Scan for the cell matching the given text and deliver its [x, y] coordinate at center. 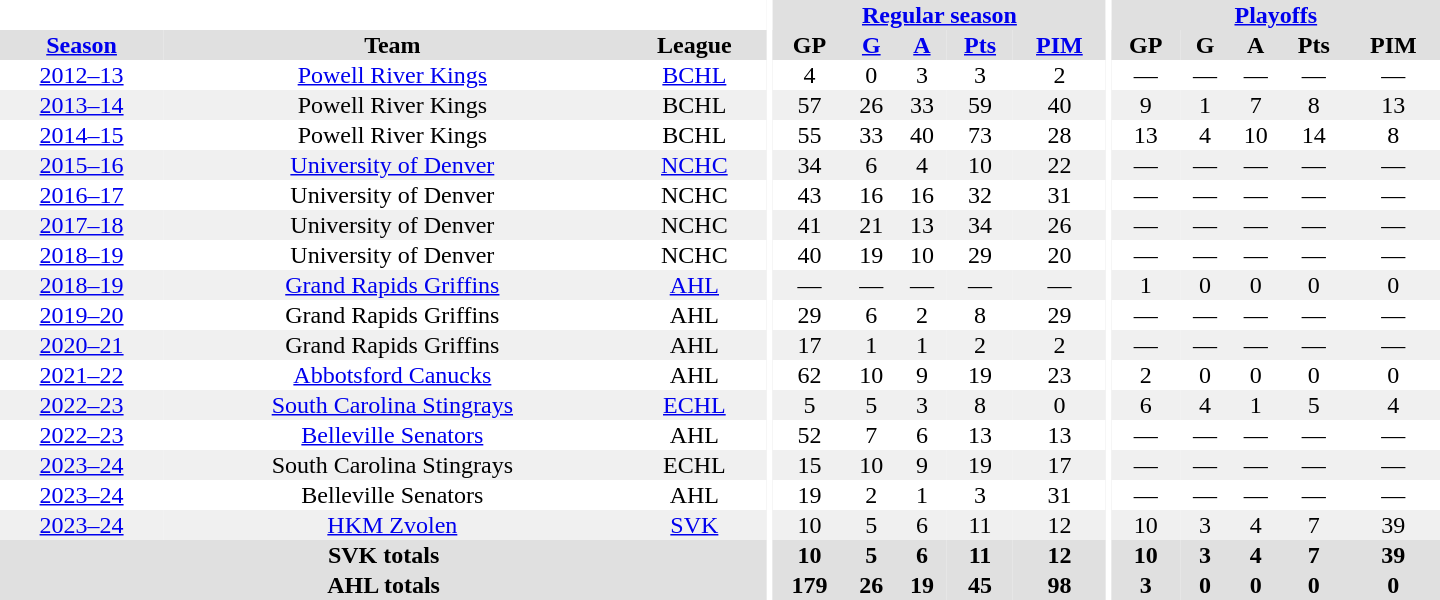
23 [1060, 375]
2019–20 [82, 315]
57 [810, 105]
Abbotsford Canucks [392, 375]
22 [1060, 165]
SVK totals [384, 555]
55 [810, 135]
2015–16 [82, 165]
2014–15 [82, 135]
41 [810, 225]
179 [810, 585]
2016–17 [82, 195]
Team [392, 45]
Season [82, 45]
League [695, 45]
73 [980, 135]
2021–22 [82, 375]
59 [980, 105]
15 [810, 465]
98 [1060, 585]
20 [1060, 255]
2013–14 [82, 105]
14 [1314, 135]
28 [1060, 135]
43 [810, 195]
52 [810, 435]
2020–21 [82, 345]
62 [810, 375]
32 [980, 195]
HKM Zvolen [392, 525]
Playoffs [1276, 15]
2012–13 [82, 75]
45 [980, 585]
21 [872, 225]
AHL totals [384, 585]
SVK [695, 525]
Regular season [940, 15]
2017–18 [82, 225]
